Extract the [x, y] coordinate from the center of the cell holding the provided text.  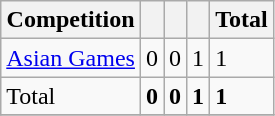
Asian Games [71, 58]
Competition [71, 20]
